Provide the (X, Y) coordinate of the cell's center where the given text is located.  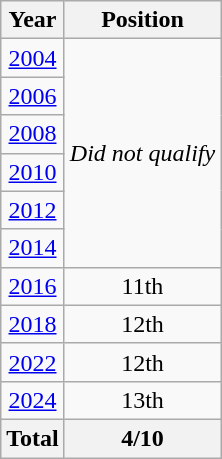
2018 (33, 324)
4/10 (142, 438)
2010 (33, 172)
2012 (33, 210)
2022 (33, 362)
2004 (33, 58)
2014 (33, 248)
2024 (33, 400)
13th (142, 400)
Total (33, 438)
2006 (33, 96)
Year (33, 20)
2008 (33, 134)
Did not qualify (142, 153)
2016 (33, 286)
Position (142, 20)
11th (142, 286)
